For the text-containing cell, return its midpoint in (x, y) coordinate format. 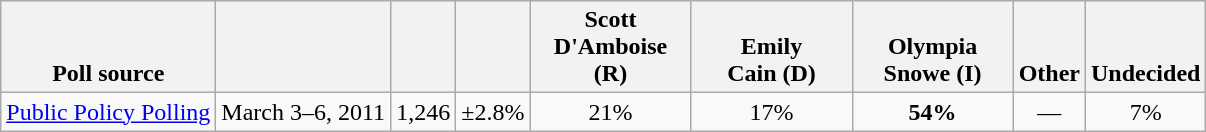
1,246 (424, 112)
±2.8% (493, 112)
54% (932, 112)
7% (1146, 112)
Poll source (108, 47)
17% (772, 112)
OlympiaSnowe (I) (932, 47)
Other (1049, 47)
21% (610, 112)
Public Policy Polling (108, 112)
— (1049, 112)
March 3–6, 2011 (304, 112)
Undecided (1146, 47)
ScottD'Amboise (R) (610, 47)
EmilyCain (D) (772, 47)
